Detect which cell encompasses the target text, then output its [x, y] center coordinate. 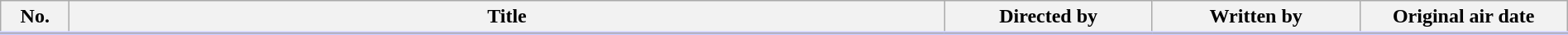
Title [507, 17]
Directed by [1049, 17]
Original air date [1464, 17]
No. [35, 17]
Written by [1255, 17]
